Return the [X, Y] coordinate for the center point of the cell that contains the specified text.  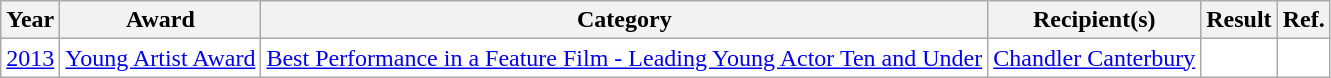
Best Performance in a Feature Film - Leading Young Actor Ten and Under [624, 58]
Year [30, 20]
Award [160, 20]
Recipient(s) [1094, 20]
Result [1239, 20]
Category [624, 20]
Ref. [1304, 20]
2013 [30, 58]
Chandler Canterbury [1094, 58]
Young Artist Award [160, 58]
